Extract the (x, y) coordinate from the center of the cell holding the provided text.  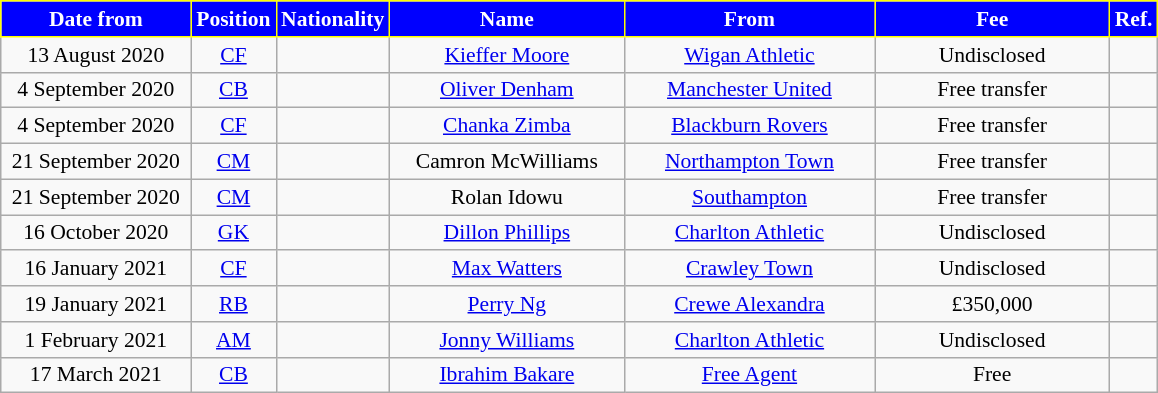
RB (234, 304)
17 March 2021 (96, 375)
Wigan Athletic (749, 55)
Crawley Town (749, 269)
Fee (992, 19)
Dillon Phillips (506, 233)
Oliver Denham (506, 90)
16 January 2021 (96, 269)
AM (234, 340)
Northampton Town (749, 162)
19 January 2021 (96, 304)
Perry Ng (506, 304)
Date from (96, 19)
From (749, 19)
Name (506, 19)
1 February 2021 (96, 340)
Kieffer Moore (506, 55)
Ref. (1134, 19)
£350,000 (992, 304)
Ibrahim Bakare (506, 375)
Position (234, 19)
Southampton (749, 197)
Jonny Williams (506, 340)
GK (234, 233)
Manchester United (749, 90)
Blackburn Rovers (749, 126)
13 August 2020 (96, 55)
Max Watters (506, 269)
Chanka Zimba (506, 126)
Free Agent (749, 375)
16 October 2020 (96, 233)
Free (992, 375)
Nationality (332, 19)
Crewe Alexandra (749, 304)
Rolan Idowu (506, 197)
Camron McWilliams (506, 162)
